Find where the given text appears and provide that cell's center as (X, Y) coordinate. 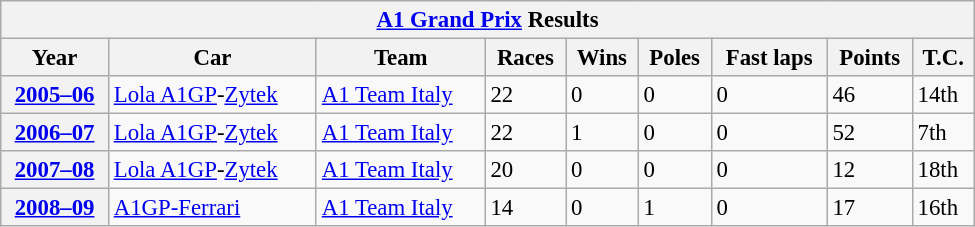
52 (870, 133)
7th (943, 133)
2008–09 (55, 208)
14th (943, 95)
Year (55, 58)
2005–06 (55, 95)
17 (870, 208)
Poles (674, 58)
12 (870, 170)
Car (212, 58)
Races (526, 58)
14 (526, 208)
2007–08 (55, 170)
Points (870, 58)
Wins (602, 58)
18th (943, 170)
Team (400, 58)
46 (870, 95)
Fast laps (769, 58)
2006–07 (55, 133)
T.C. (943, 58)
16th (943, 208)
20 (526, 170)
A1GP-Ferrari (212, 208)
A1 Grand Prix Results (488, 20)
